Return the [X, Y] coordinate for the center point of the cell that contains the specified text.  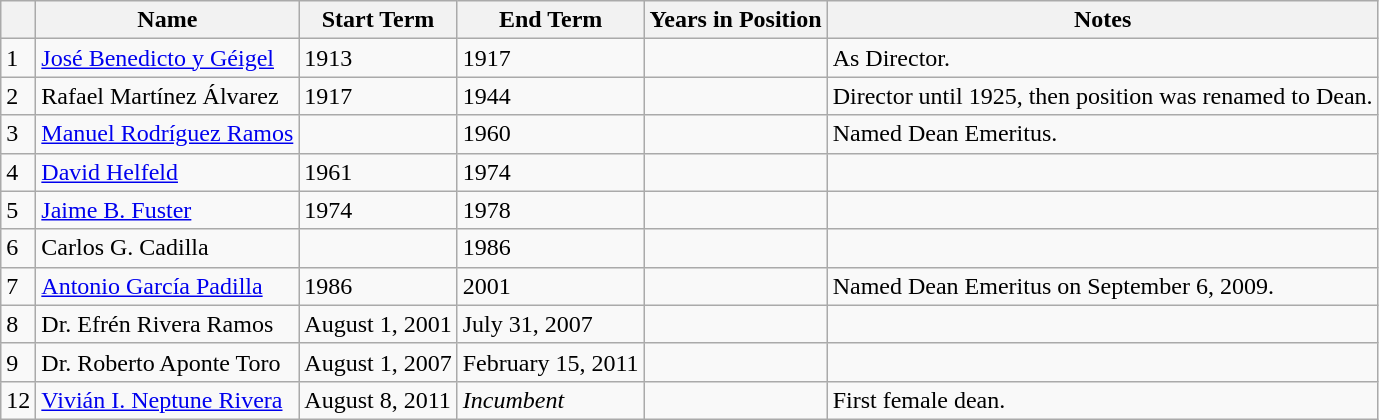
Jaime B. Fuster [168, 210]
Start Term [378, 20]
Years in Position [736, 20]
Named Dean Emeritus. [1102, 134]
Dr. Roberto Aponte Toro [168, 362]
Manuel Rodríguez Ramos [168, 134]
Notes [1102, 20]
José Benedicto y Géigel [168, 58]
Name [168, 20]
February 15, 2011 [550, 362]
August 1, 2001 [378, 324]
1 [18, 58]
1944 [550, 96]
First female dean. [1102, 400]
5 [18, 210]
1960 [550, 134]
July 31, 2007 [550, 324]
Rafael Martínez Álvarez [168, 96]
Carlos G. Cadilla [168, 248]
David Helfeld [168, 172]
Antonio García Padilla [168, 286]
Incumbent [550, 400]
3 [18, 134]
12 [18, 400]
4 [18, 172]
6 [18, 248]
8 [18, 324]
As Director. [1102, 58]
1961 [378, 172]
August 1, 2007 [378, 362]
2001 [550, 286]
7 [18, 286]
2 [18, 96]
Vivián I. Neptune Rivera [168, 400]
1978 [550, 210]
End Term [550, 20]
Director until 1925, then position was renamed to Dean. [1102, 96]
Named Dean Emeritus on September 6, 2009. [1102, 286]
August 8, 2011 [378, 400]
Dr. Efrén Rivera Ramos [168, 324]
9 [18, 362]
1913 [378, 58]
